Pinpoint the cell where the given text exists, returning its (X, Y) midpoint coordinate. 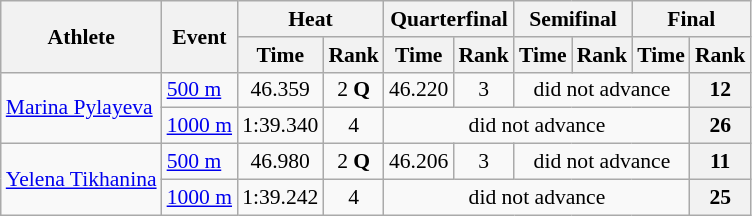
Final (691, 19)
Quarterfinal (449, 19)
46.980 (280, 162)
26 (720, 126)
46.206 (418, 162)
11 (720, 162)
Event (200, 36)
Yelena Tikhanina (82, 180)
12 (720, 90)
25 (720, 197)
46.359 (280, 90)
46.220 (418, 90)
Marina Pylayeva (82, 108)
Heat (310, 19)
Athlete (82, 36)
1:39.242 (280, 197)
1:39.340 (280, 126)
Semifinal (573, 19)
